Find where the given text appears and provide that cell's center as (X, Y) coordinate. 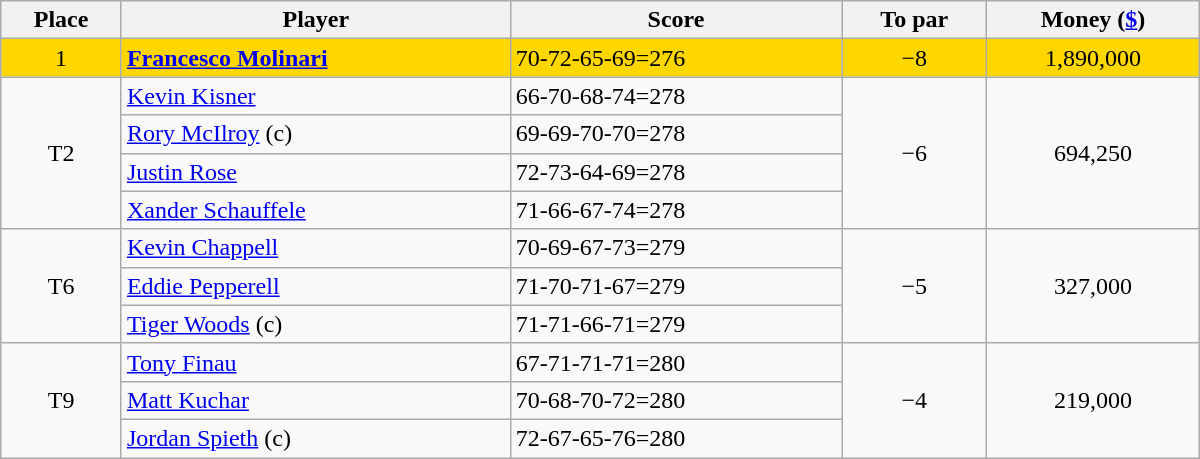
Rory McIlroy (c) (316, 134)
−6 (914, 153)
Tiger Woods (c) (316, 324)
66-70-68-74=278 (676, 96)
Money ($) (1094, 20)
71-71-66-71=279 (676, 324)
T2 (62, 153)
Eddie Pepperell (316, 286)
Francesco Molinari (316, 58)
67-71-71-71=280 (676, 362)
Place (62, 20)
70-69-67-73=279 (676, 248)
T6 (62, 286)
Xander Schauffele (316, 210)
219,000 (1094, 400)
T9 (62, 400)
1 (62, 58)
Tony Finau (316, 362)
To par (914, 20)
327,000 (1094, 286)
Player (316, 20)
−5 (914, 286)
70-72-65-69=276 (676, 58)
71-70-71-67=279 (676, 286)
Score (676, 20)
−8 (914, 58)
Jordan Spieth (c) (316, 438)
−4 (914, 400)
1,890,000 (1094, 58)
72-73-64-69=278 (676, 172)
Justin Rose (316, 172)
69-69-70-70=278 (676, 134)
694,250 (1094, 153)
Kevin Kisner (316, 96)
Kevin Chappell (316, 248)
70-68-70-72=280 (676, 400)
Matt Kuchar (316, 400)
71-66-67-74=278 (676, 210)
72-67-65-76=280 (676, 438)
